Capture the cell that displays the provided text and extract its [X, Y] central coordinate. 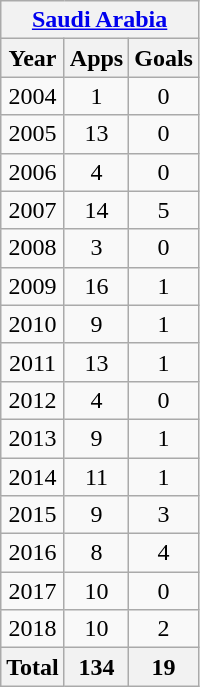
Total [33, 667]
134 [96, 667]
2015 [33, 515]
2004 [33, 96]
8 [96, 553]
Apps [96, 58]
2012 [33, 400]
2009 [33, 286]
Saudi Arabia [100, 20]
2016 [33, 553]
2008 [33, 248]
16 [96, 286]
2014 [33, 477]
2006 [33, 172]
2013 [33, 438]
2007 [33, 210]
2018 [33, 629]
5 [164, 210]
19 [164, 667]
11 [96, 477]
2005 [33, 134]
2010 [33, 324]
2017 [33, 591]
Year [33, 58]
Goals [164, 58]
14 [96, 210]
2 [164, 629]
2011 [33, 362]
